Extract the [x, y] coordinate from the center of the cell holding the provided text.  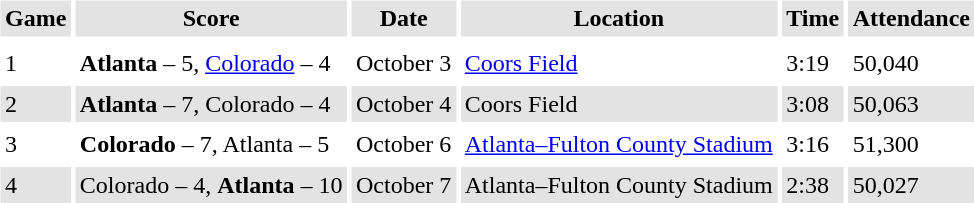
Attendance [911, 18]
50,027 [911, 185]
Colorado – 7, Atlanta – 5 [211, 144]
2 [35, 104]
2:38 [813, 185]
Game [35, 18]
50,063 [911, 104]
October 6 [403, 144]
Score [211, 18]
Atlanta – 5, Colorado – 4 [211, 64]
Date [403, 18]
3:16 [813, 144]
Atlanta – 7, Colorado – 4 [211, 104]
Colorado – 4, Atlanta – 10 [211, 185]
October 7 [403, 185]
50,040 [911, 64]
October 3 [403, 64]
1 [35, 64]
October 4 [403, 104]
3:08 [813, 104]
3:19 [813, 64]
Location [618, 18]
3 [35, 144]
4 [35, 185]
Time [813, 18]
51,300 [911, 144]
